Capture the cell that displays the provided text and extract its (X, Y) central coordinate. 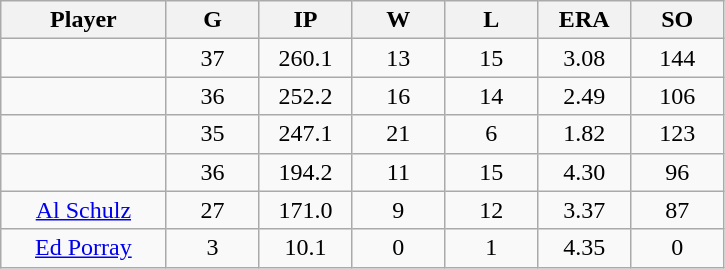
4.30 (584, 172)
3.08 (584, 58)
Al Schulz (84, 210)
SO (678, 20)
9 (398, 210)
IP (306, 20)
Ed Porray (84, 248)
21 (398, 134)
3 (212, 248)
10.1 (306, 248)
1.82 (584, 134)
260.1 (306, 58)
11 (398, 172)
247.1 (306, 134)
37 (212, 58)
171.0 (306, 210)
1 (492, 248)
14 (492, 96)
2.49 (584, 96)
35 (212, 134)
G (212, 20)
87 (678, 210)
27 (212, 210)
Player (84, 20)
194.2 (306, 172)
106 (678, 96)
6 (492, 134)
13 (398, 58)
3.37 (584, 210)
123 (678, 134)
ERA (584, 20)
16 (398, 96)
L (492, 20)
252.2 (306, 96)
12 (492, 210)
4.35 (584, 248)
96 (678, 172)
W (398, 20)
144 (678, 58)
